Detect which cell encompasses the target text, then output its (X, Y) center coordinate. 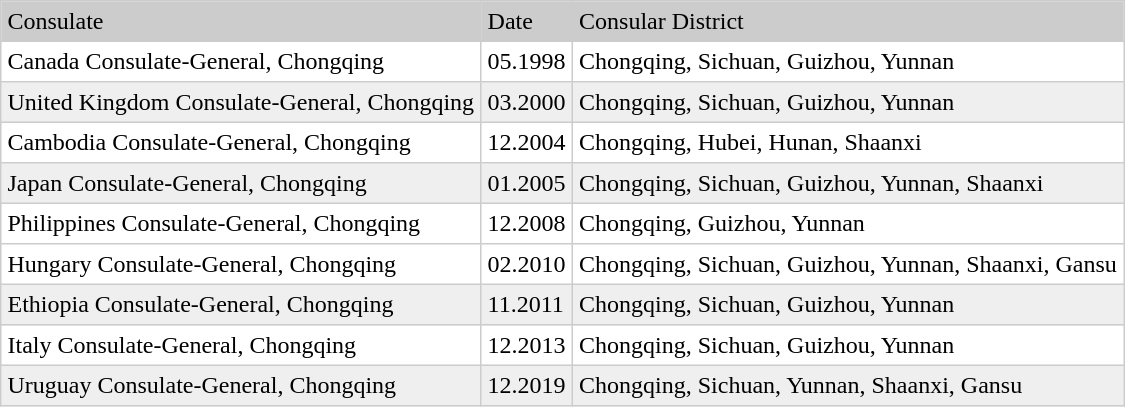
Italy Consulate-General, Chongqing (241, 345)
Philippines Consulate-General, Chongqing (241, 223)
Ethiopia Consulate-General, Chongqing (241, 304)
Chongqing, Hubei, Hunan, Shaanxi (848, 142)
Japan Consulate-General, Chongqing (241, 183)
12.2019 (527, 385)
Uruguay Consulate-General, Chongqing (241, 385)
Hungary Consulate-General, Chongqing (241, 264)
Date (527, 21)
Consular District (848, 21)
Chongqing, Sichuan, Guizhou, Yunnan, Shaanxi, Gansu (848, 264)
12.2008 (527, 223)
Chongqing, Guizhou, Yunnan (848, 223)
Cambodia Consulate-General, Chongqing (241, 142)
05.1998 (527, 61)
Consulate (241, 21)
Chongqing, Sichuan, Yunnan, Shaanxi, Gansu (848, 385)
Canada Consulate-General, Chongqing (241, 61)
12.2013 (527, 345)
03.2000 (527, 102)
United Kingdom Consulate-General, Chongqing (241, 102)
11.2011 (527, 304)
Chongqing, Sichuan, Guizhou, Yunnan, Shaanxi (848, 183)
01.2005 (527, 183)
02.2010 (527, 264)
12.2004 (527, 142)
